Locate the cell with the specified text and output its (x, y) center coordinate. 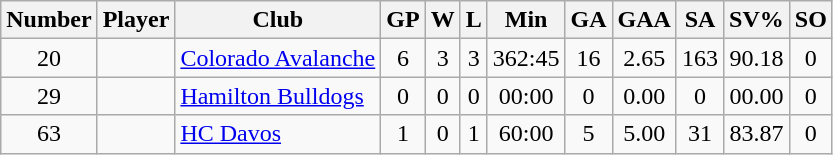
W (442, 20)
Min (526, 20)
2.65 (644, 58)
83.87 (757, 134)
SO (810, 20)
00:00 (526, 96)
6 (403, 58)
5 (588, 134)
60:00 (526, 134)
GA (588, 20)
GP (403, 20)
Colorado Avalanche (278, 58)
SA (700, 20)
362:45 (526, 58)
29 (49, 96)
63 (49, 134)
16 (588, 58)
Number (49, 20)
5.00 (644, 134)
Player (136, 20)
0.00 (644, 96)
31 (700, 134)
SV% (757, 20)
GAA (644, 20)
00.00 (757, 96)
163 (700, 58)
90.18 (757, 58)
20 (49, 58)
Club (278, 20)
L (474, 20)
Hamilton Bulldogs (278, 96)
HC Davos (278, 134)
